Identify which cell holds the provided text, then report its [x, y] central coordinate. 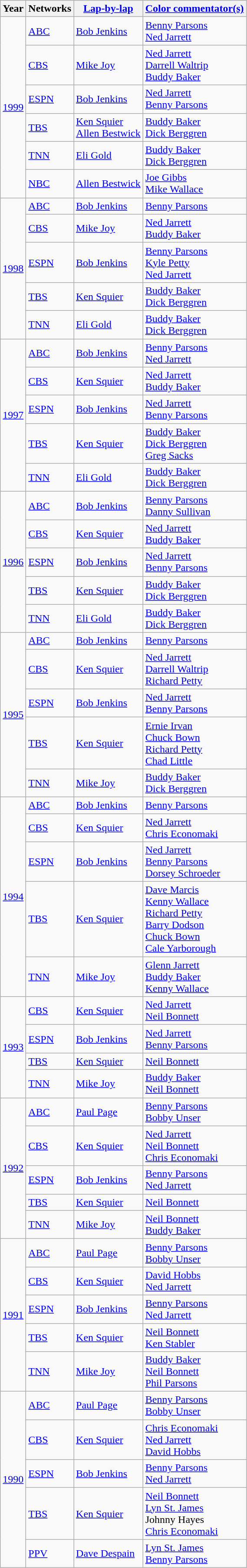
Networks [50, 9]
David HobbsNed Jarrett [194, 1281]
1991 [13, 1315]
1999 [13, 108]
1997 [13, 415]
Dave Despain [109, 1554]
Buddy BakerNeil Bonnett [194, 1084]
1996 [13, 562]
NBC [50, 184]
Chris EconomakiNed JarrettDavid Hobbs [194, 1440]
1990 [13, 1480]
Ned JarrettNeil Bonnett [194, 1011]
PPV [50, 1554]
Lap-by-lap [109, 9]
Ned JarrettNeil BonnettChris Economaki [194, 1146]
Glenn JarrettBuddy BakerKenny Wallace [194, 977]
Benny ParsonsKyle PettyNed Jarrett [194, 262]
Ernie IrvanChuck BownRichard PettyChad Little [194, 743]
Ned JarrettDarrell WaltripRichard Petty [194, 669]
1992 [13, 1168]
1998 [13, 268]
Benny ParsonsDanny Sullivan [194, 505]
Color commentator(s) [194, 9]
Neil BonnettKen Stabler [194, 1337]
1993 [13, 1047]
Neil BonnettLyn St. JamesJohnny HayesChris Economaki [194, 1514]
Allen Bestwick [109, 184]
Lyn St. JamesBenny Parsons [194, 1554]
Ned JarrettChris Economaki [194, 827]
Ned JarrettDarrell WaltripBuddy Baker [194, 65]
Ned JarrettBenny ParsonsDorsey Schroeder [194, 862]
Neil BonnettBuddy Baker [194, 1224]
Dave MarcisKenny WallaceRichard PettyBarry DodsonChuck BownCale Yarborough [194, 919]
1994 [13, 896]
Joe GibbsMike Wallace [194, 184]
Buddy BakerDick BerggrenGreg Sacks [194, 443]
Buddy BakerNeil BonnettPhil Parsons [194, 1372]
1995 [13, 714]
Ken SquierAllen Bestwick [109, 127]
Year [13, 9]
